Output the [x, y] coordinate of the center of the cell containing the given text.  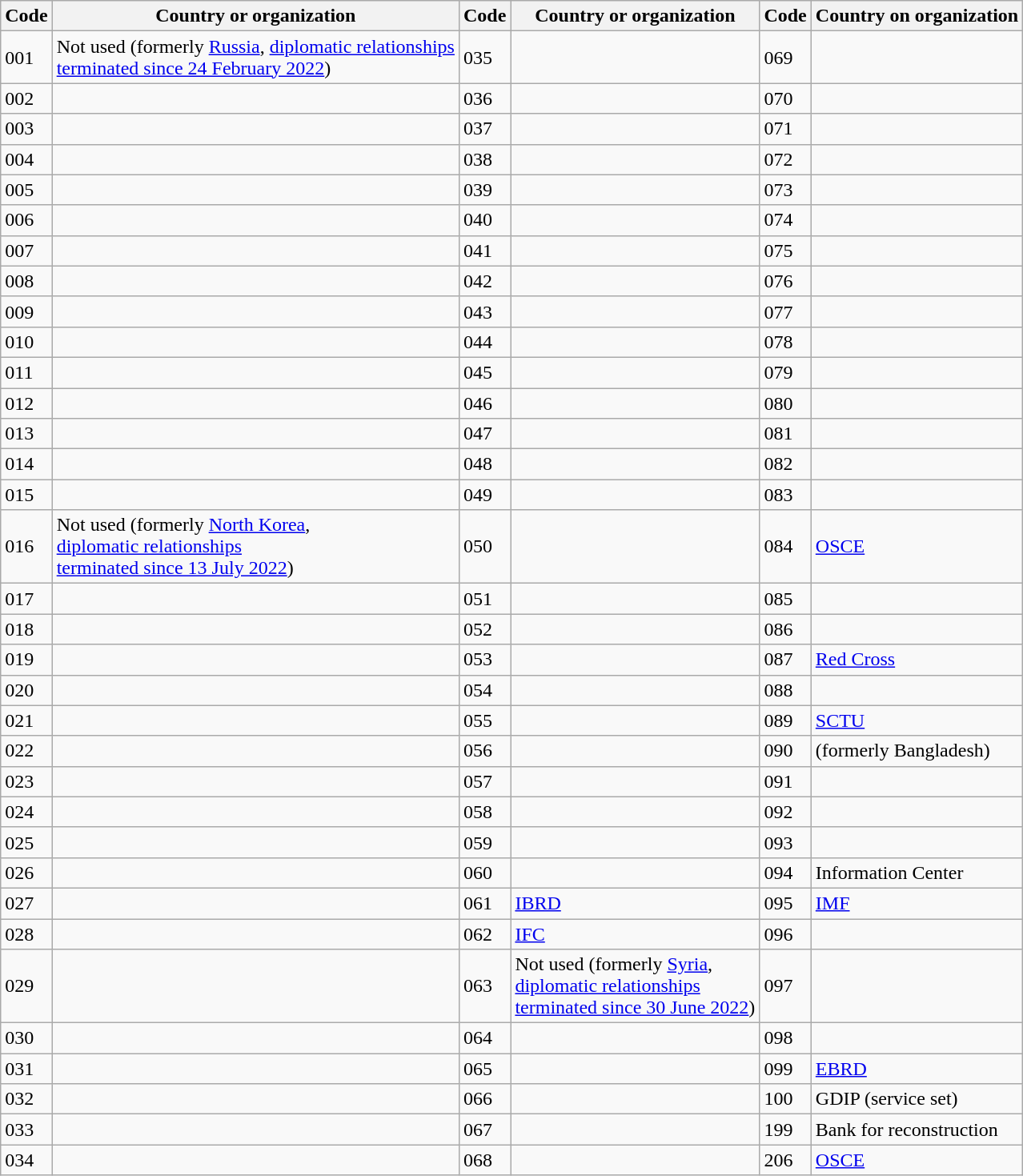
001 [26, 58]
Not used (formerly Russia, diplomatic relationshipsterminated since 24 February 2022) [255, 58]
IBRD [636, 903]
082 [785, 464]
018 [26, 629]
010 [26, 342]
Bank for reconstruction [917, 1130]
031 [26, 1069]
052 [484, 629]
IMF [917, 903]
039 [484, 190]
100 [785, 1099]
080 [785, 403]
Not used (formerly North Korea,diplomatic relationshipsterminated since 13 July 2022) [255, 547]
029 [26, 986]
033 [26, 1130]
045 [484, 372]
097 [785, 986]
040 [484, 220]
015 [26, 495]
066 [484, 1099]
012 [26, 403]
093 [785, 842]
064 [484, 1038]
Country on organization [917, 16]
051 [484, 599]
072 [785, 159]
017 [26, 599]
058 [484, 812]
004 [26, 159]
037 [484, 129]
013 [26, 434]
016 [26, 547]
089 [785, 720]
071 [785, 129]
099 [785, 1069]
006 [26, 220]
011 [26, 372]
206 [785, 1160]
043 [484, 311]
076 [785, 281]
014 [26, 464]
057 [484, 781]
047 [484, 434]
091 [785, 781]
028 [26, 934]
019 [26, 660]
074 [785, 220]
096 [785, 934]
050 [484, 547]
053 [484, 660]
061 [484, 903]
063 [484, 986]
036 [484, 98]
038 [484, 159]
085 [785, 599]
073 [785, 190]
005 [26, 190]
054 [484, 690]
095 [785, 903]
024 [26, 812]
088 [785, 690]
032 [26, 1099]
067 [484, 1130]
026 [26, 873]
(formerly Bangladesh) [917, 751]
046 [484, 403]
SCTU [917, 720]
065 [484, 1069]
Not used (formerly Syria,diplomatic relationshipsterminated since 30 June 2022) [636, 986]
092 [785, 812]
084 [785, 547]
098 [785, 1038]
002 [26, 98]
030 [26, 1038]
034 [26, 1160]
056 [484, 751]
Information Center [917, 873]
079 [785, 372]
055 [484, 720]
035 [484, 58]
070 [785, 98]
023 [26, 781]
075 [785, 251]
090 [785, 751]
077 [785, 311]
083 [785, 495]
068 [484, 1160]
IFC [636, 934]
069 [785, 58]
Red Cross [917, 660]
042 [484, 281]
062 [484, 934]
GDIP (service set) [917, 1099]
049 [484, 495]
007 [26, 251]
044 [484, 342]
199 [785, 1130]
087 [785, 660]
021 [26, 720]
041 [484, 251]
008 [26, 281]
086 [785, 629]
EBRD [917, 1069]
022 [26, 751]
048 [484, 464]
027 [26, 903]
025 [26, 842]
009 [26, 311]
094 [785, 873]
020 [26, 690]
060 [484, 873]
078 [785, 342]
059 [484, 842]
003 [26, 129]
081 [785, 434]
